Capture the cell that displays the provided text and extract its (X, Y) central coordinate. 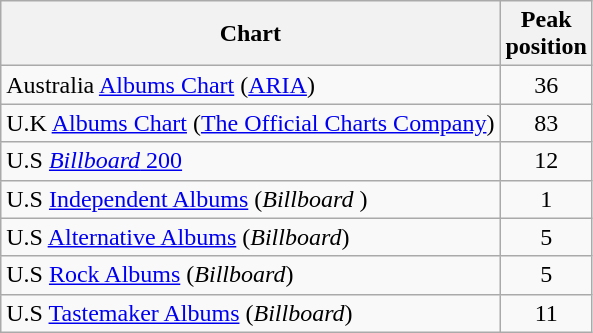
U.S Billboard 200 (250, 161)
U.S Alternative Albums (Billboard) (250, 237)
U.S Rock Albums (Billboard) (250, 275)
Chart (250, 34)
11 (546, 313)
Peakposition (546, 34)
83 (546, 123)
12 (546, 161)
U.K Albums Chart (The Official Charts Company) (250, 123)
Australia Albums Chart (ARIA) (250, 85)
36 (546, 85)
U.S Tastemaker Albums (Billboard) (250, 313)
U.S Independent Albums (Billboard ) (250, 199)
1 (546, 199)
